Return (X, Y) of the center of cell containing provided text 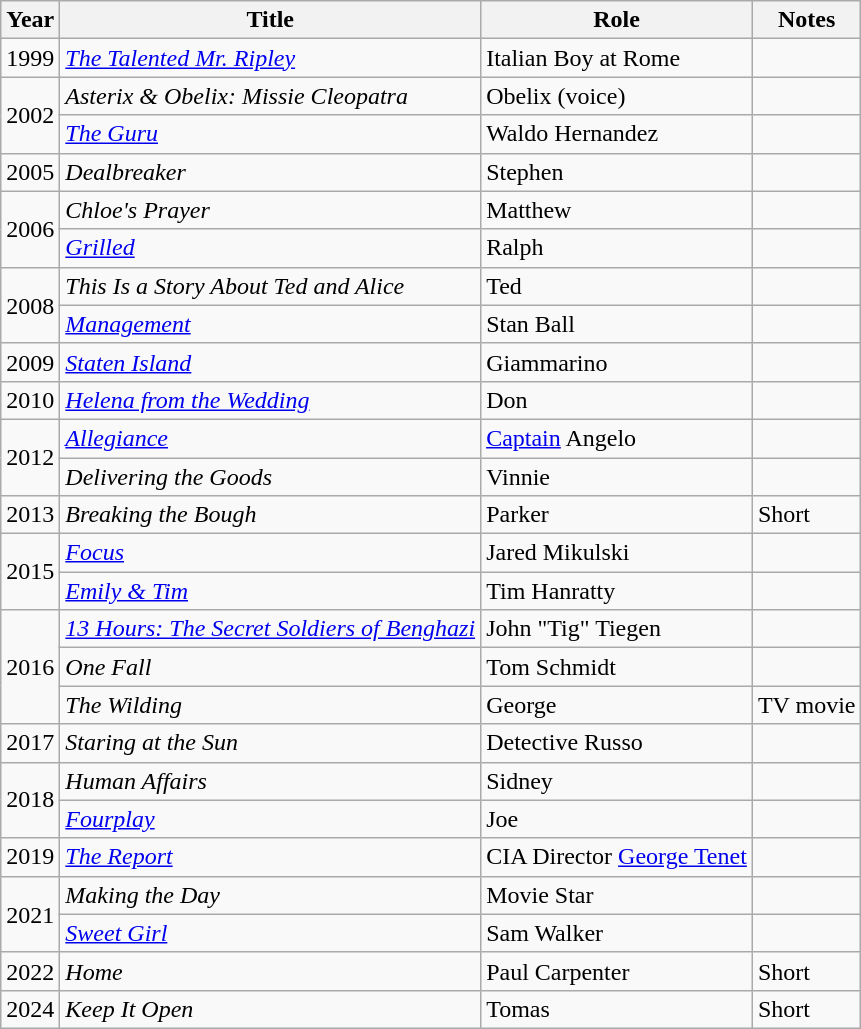
2005 (30, 172)
Parker (617, 515)
The Wilding (270, 705)
Tom Schmidt (617, 667)
One Fall (270, 667)
Detective Russo (617, 743)
2006 (30, 229)
Vinnie (617, 477)
2008 (30, 305)
Sidney (617, 781)
Human Affairs (270, 781)
Sweet Girl (270, 933)
TV movie (806, 705)
CIA Director George Tenet (617, 857)
Fourplay (270, 819)
2002 (30, 115)
Staring at the Sun (270, 743)
Asterix & Obelix: Missie Cleopatra (270, 96)
Allegiance (270, 438)
Don (617, 400)
Paul Carpenter (617, 971)
2018 (30, 800)
13 Hours: The Secret Soldiers of Benghazi (270, 629)
The Guru (270, 134)
2013 (30, 515)
Home (270, 971)
This Is a Story About Ted and Alice (270, 286)
Sam Walker (617, 933)
2021 (30, 914)
2022 (30, 971)
2009 (30, 362)
Year (30, 20)
Tomas (617, 1009)
Making the Day (270, 895)
2024 (30, 1009)
Movie Star (617, 895)
Captain Angelo (617, 438)
Helena from the Wedding (270, 400)
Ralph (617, 248)
Chloe's Prayer (270, 210)
Emily & Tim (270, 591)
Obelix (voice) (617, 96)
Notes (806, 20)
Tim Hanratty (617, 591)
Waldo Hernandez (617, 134)
The Report (270, 857)
Keep It Open (270, 1009)
2019 (30, 857)
Focus (270, 553)
2016 (30, 667)
The Talented Mr. Ripley (270, 58)
Grilled (270, 248)
Joe (617, 819)
John "Tig" Tiegen (617, 629)
Title (270, 20)
Dealbreaker (270, 172)
Giammarino (617, 362)
1999 (30, 58)
Matthew (617, 210)
2017 (30, 743)
Delivering the Goods (270, 477)
2012 (30, 457)
Ted (617, 286)
Italian Boy at Rome (617, 58)
Stan Ball (617, 324)
2015 (30, 572)
Stephen (617, 172)
Breaking the Bough (270, 515)
2010 (30, 400)
George (617, 705)
Staten Island (270, 362)
Management (270, 324)
Role (617, 20)
Jared Mikulski (617, 553)
